Search for the cell housing the specified text and yield its [X, Y] center coordinate. 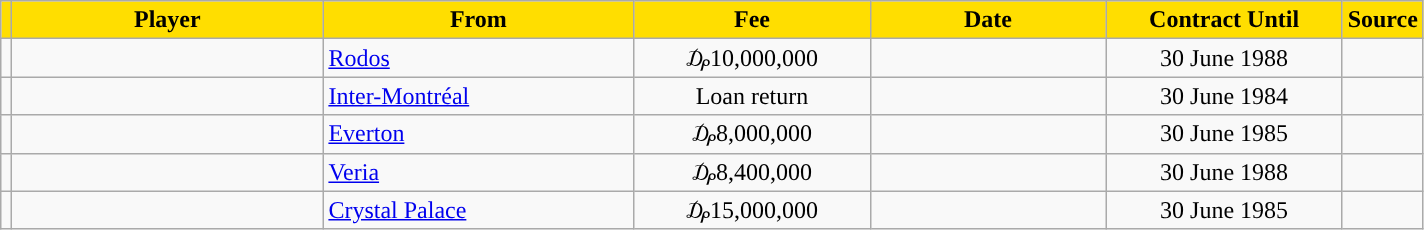
Fee [752, 20]
Source [1382, 20]
Rodos [478, 58]
Crystal Palace [478, 210]
Inter-Montréal [478, 96]
30 June 1984 [1224, 96]
Date [988, 20]
Player [168, 20]
₯15,000,000 [752, 210]
Everton [478, 134]
From [478, 20]
₯8,400,000 [752, 172]
₯10,000,000 [752, 58]
₯8,000,000 [752, 134]
Veria [478, 172]
Loan return [752, 96]
Contract Until [1224, 20]
